Provide the (X, Y) coordinate of the cell's center where the given text is located.  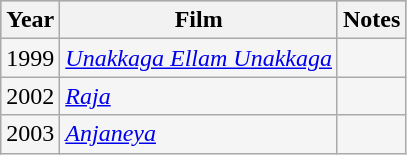
Notes (371, 20)
2002 (30, 96)
Unakkaga Ellam Unakkaga (199, 58)
2003 (30, 134)
1999 (30, 58)
Year (30, 20)
Film (199, 20)
Raja (199, 96)
Anjaneya (199, 134)
